Locate the cell with the specified text and output its (X, Y) center coordinate. 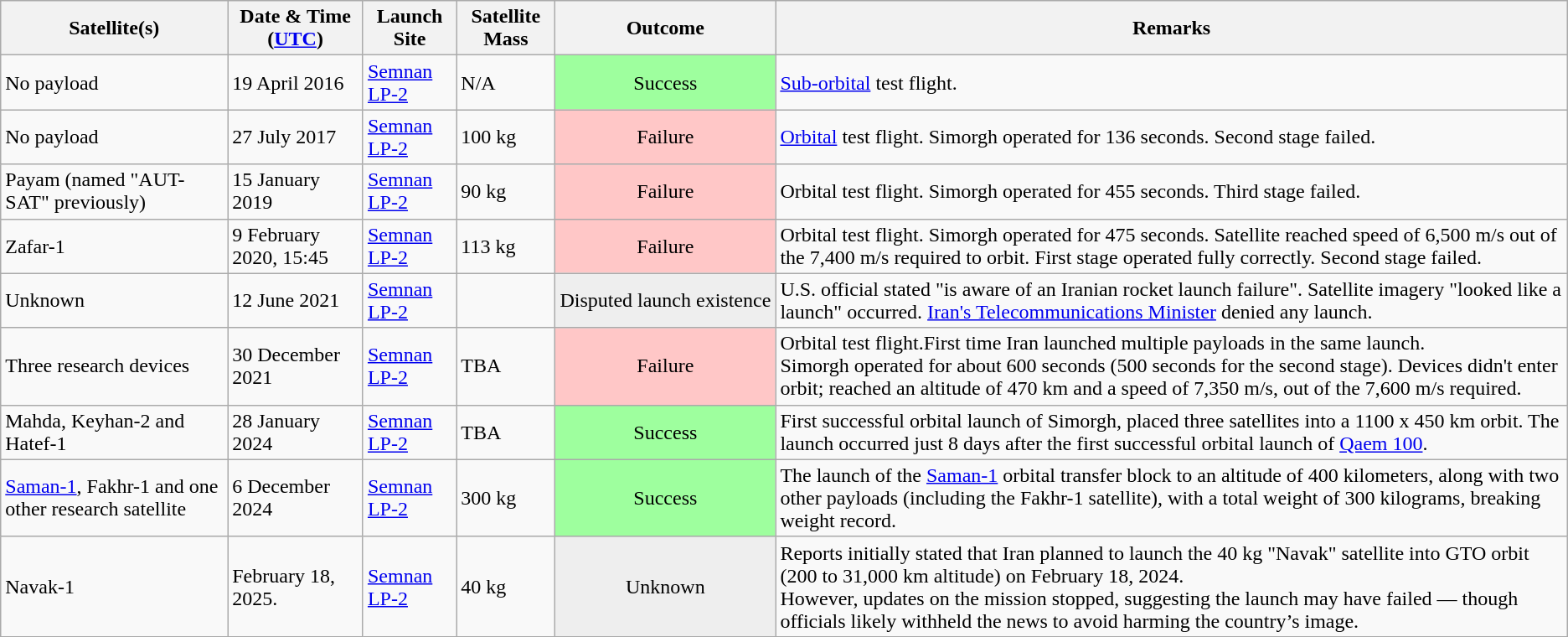
Satellite(s) (114, 28)
Three research devices (114, 366)
Outcome (665, 28)
27 July 2017 (296, 137)
N/A (506, 82)
Date & Time (UTC) (296, 28)
Disputed launch existence (665, 300)
Sub-orbital test flight. (1171, 82)
Mahda, Keyhan-2 and Hatef-1 (114, 432)
19 April 2016 (296, 82)
30 December 2021 (296, 366)
300 kg (506, 498)
100 kg (506, 137)
12 June 2021 (296, 300)
Orbital test flight. Simorgh operated for 136 seconds. Second stage failed. (1171, 137)
6 December 2024 (296, 498)
9 February 2020, 15:45 (296, 246)
Payam (named "AUT-SAT" previously) (114, 191)
Satellite Mass (506, 28)
113 kg (506, 246)
Saman-1, Fakhr-1 and one other research satellite (114, 498)
February 18, 2025. (296, 587)
Orbital test flight. Simorgh operated for 455 seconds. Third stage failed. (1171, 191)
28 January 2024 (296, 432)
15 January 2019 (296, 191)
Remarks (1171, 28)
Zafar-1 (114, 246)
Navak-1 (114, 587)
40 kg (506, 587)
90 kg (506, 191)
Launch Site (409, 28)
